Identify which cell holds the provided text, then report its (X, Y) central coordinate. 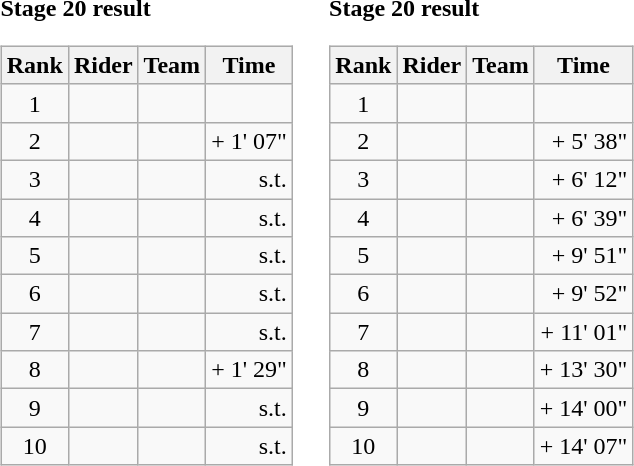
+ 9' 51" (584, 256)
+ 1' 29" (250, 370)
+ 1' 07" (250, 141)
+ 14' 07" (584, 446)
+ 6' 39" (584, 217)
+ 5' 38" (584, 141)
+ 9' 52" (584, 294)
+ 11' 01" (584, 332)
+ 14' 00" (584, 408)
+ 13' 30" (584, 370)
+ 6' 12" (584, 179)
